Output the (X, Y) coordinate of the center of the cell containing the given text.  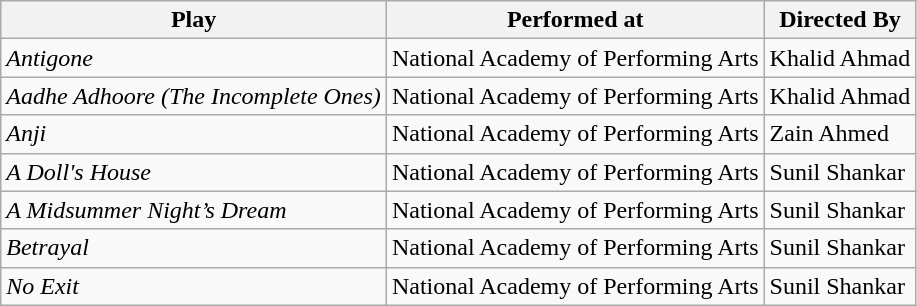
No Exit (194, 286)
Directed By (840, 20)
Anji (194, 134)
Aadhe Adhoore (The Incomplete Ones) (194, 96)
A Midsummer Night’s Dream (194, 210)
Antigone (194, 58)
Play (194, 20)
Zain Ahmed (840, 134)
A Doll's House (194, 172)
Performed at (575, 20)
Betrayal (194, 248)
